Capture the cell that displays the provided text and extract its [x, y] central coordinate. 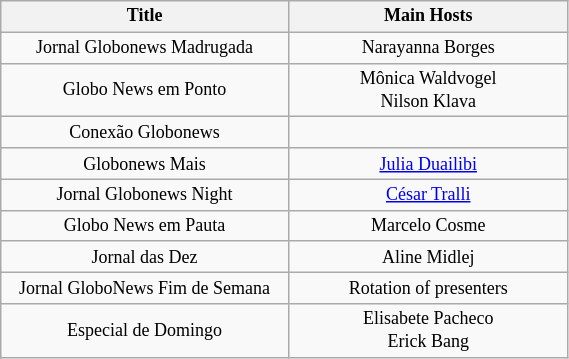
Globo News em Pauta [145, 226]
Jornal das Dez [145, 256]
Marcelo Cosme [428, 226]
Elisabete Pacheco Erick Bang [428, 331]
Julia Duailibi [428, 164]
Narayanna Borges [428, 48]
Especial de Domingo [145, 331]
Jornal Globonews Night [145, 194]
Jornal Globonews Madrugada [145, 48]
Conexão Globonews [145, 132]
César Tralli [428, 194]
Main Hosts [428, 16]
Aline Midlej [428, 256]
Mônica Waldvogel Nilson Klava [428, 90]
Title [145, 16]
Globo News em Ponto [145, 90]
Jornal GloboNews Fim de Semana [145, 288]
Globonews Mais [145, 164]
Rotation of presenters [428, 288]
